Determine the (x, y) coordinate at the center of the cell enclosing the given text.  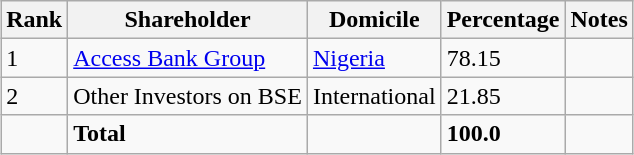
100.0 (503, 134)
Percentage (503, 20)
21.85 (503, 96)
Total (188, 134)
Nigeria (374, 58)
Shareholder (188, 20)
International (374, 96)
78.15 (503, 58)
2 (34, 96)
Notes (599, 20)
Other Investors on BSE (188, 96)
Domicile (374, 20)
Rank (34, 20)
1 (34, 58)
Access Bank Group (188, 58)
